Provide the (x, y) coordinate of the cell's center where the given text is located.  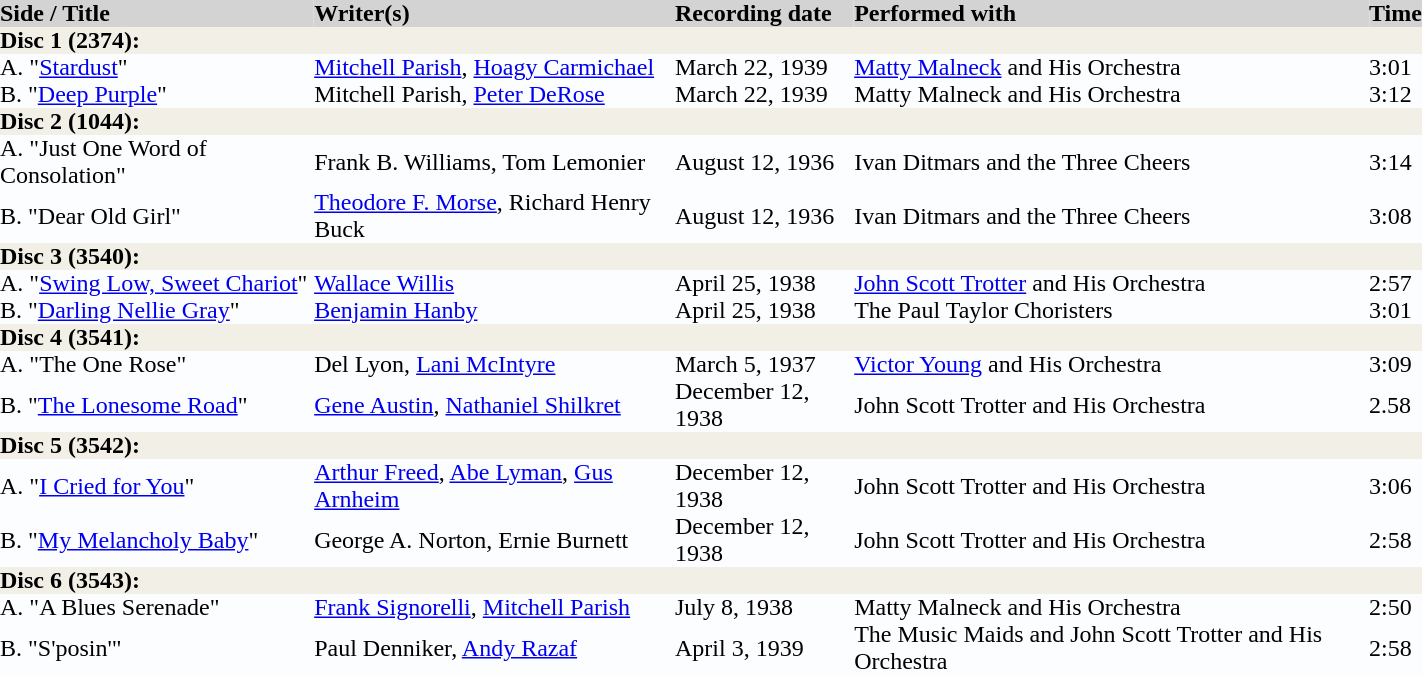
2:50 (1396, 608)
Recording date (764, 14)
July 8, 1938 (764, 608)
Performed with (1112, 14)
Frank Signorelli, Mitchell Parish (494, 608)
March 5, 1937 (764, 364)
A. "A Blues Serenade" (157, 608)
3:06 (1396, 486)
Disc 4 (3541): (711, 338)
A. "Swing Low, Sweet Chariot" (157, 284)
B. "Dear Old Girl" (157, 216)
2:57 (1396, 284)
Paul Denniker, Andy Razaf (494, 648)
A. "The One Rose" (157, 364)
Arthur Freed, Abe Lyman, Gus Arnheim (494, 486)
3:12 (1396, 94)
Benjamin Hanby (494, 310)
Disc 5 (3542): (711, 446)
Disc 6 (3543): (711, 580)
B. "The Lonesome Road" (157, 405)
A. "Stardust" (157, 68)
Del Lyon, Lani McIntyre (494, 364)
B. "S'posin'" (157, 648)
B. "My Melancholy Baby" (157, 540)
A. "I Cried for You" (157, 486)
Disc 2 (1044): (711, 122)
Disc 1 (2374): (711, 40)
Theodore F. Morse, Richard Henry Buck (494, 216)
Writer(s) (494, 14)
George A. Norton, Ernie Burnett (494, 540)
The Music Maids and John Scott Trotter and His Orchestra (1112, 648)
April 3, 1939 (764, 648)
Mitchell Parish, Peter DeRose (494, 94)
Victor Young and His Orchestra (1112, 364)
Time (1396, 14)
2.58 (1396, 405)
A. "Just One Word of Consolation" (157, 162)
3:14 (1396, 162)
The Paul Taylor Choristers (1112, 310)
Mitchell Parish, Hoagy Carmichael (494, 68)
Side / Title (157, 14)
Disc 3 (3540): (711, 256)
B. "Deep Purple" (157, 94)
Gene Austin, Nathaniel Shilkret (494, 405)
3:08 (1396, 216)
Wallace Willis (494, 284)
Frank B. Williams, Tom Lemonier (494, 162)
B. "Darling Nellie Gray" (157, 310)
3:09 (1396, 364)
